Provide the [x, y] coordinate of the cell's center where the given text is located.  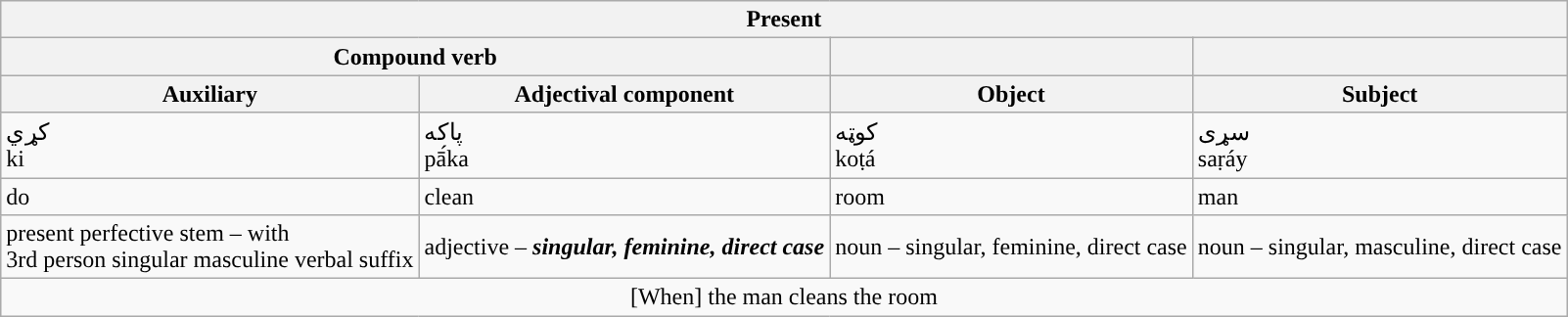
noun – singular, feminine, direct case [1012, 247]
Adjectival component [624, 94]
present perfective stem – with3rd person singular masculine verbal suffix [209, 247]
room [1012, 197]
كړيki [209, 145]
adjective – singular, feminine, direct case [624, 247]
Present [784, 20]
Subject [1380, 94]
noun – singular, masculine, direct case [1380, 247]
[When] the man cleans the room [784, 297]
کوټهkoṭá [1012, 145]
Object [1012, 94]
clean [624, 197]
do [209, 197]
Auxiliary [209, 94]
سړیsaṛáy [1380, 145]
Compound verb [415, 57]
پاکهpā́ka [624, 145]
man [1380, 197]
